Identify which cell holds the provided text, then report its (x, y) central coordinate. 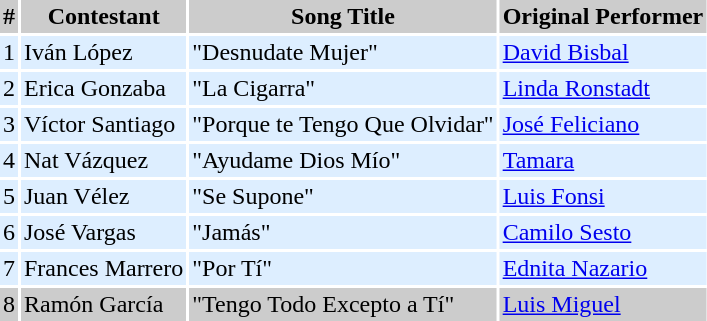
Nat Vázquez (104, 160)
"La Cigarra" (342, 88)
"Porque te Tengo Que Olvidar" (342, 124)
Tamara (604, 160)
José Feliciano (604, 124)
"Jamás" (342, 232)
Ednita Nazario (604, 268)
# (9, 16)
Camilo Sesto (604, 232)
2 (9, 88)
"Desnudate Mujer" (342, 52)
"Tengo Todo Excepto a Tí" (342, 304)
David Bisbal (604, 52)
Linda Ronstadt (604, 88)
"Por Tí" (342, 268)
Song Title (342, 16)
3 (9, 124)
Original Performer (604, 16)
7 (9, 268)
Ramón García (104, 304)
Frances Marrero (104, 268)
"Se Supone" (342, 196)
Contestant (104, 16)
Luis Fonsi (604, 196)
1 (9, 52)
Erica Gonzaba (104, 88)
Juan Vélez (104, 196)
6 (9, 232)
Iván López (104, 52)
8 (9, 304)
"Ayudame Dios Mío" (342, 160)
Víctor Santiago (104, 124)
Luis Miguel (604, 304)
5 (9, 196)
4 (9, 160)
José Vargas (104, 232)
